Return [X, Y] of the center of cell containing provided text 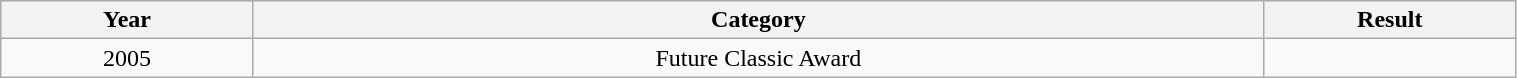
Year [128, 20]
Result [1390, 20]
2005 [128, 58]
Category [758, 20]
Future Classic Award [758, 58]
